Pinpoint the cell where the given text exists, returning its [x, y] midpoint coordinate. 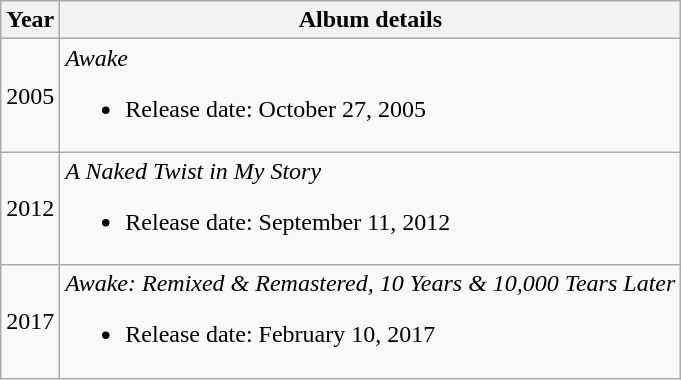
Year [30, 20]
2012 [30, 208]
2005 [30, 96]
Album details [370, 20]
A Naked Twist in My StoryRelease date: September 11, 2012 [370, 208]
Awake: Remixed & Remastered, 10 Years & 10,000 Tears LaterRelease date: February 10, 2017 [370, 322]
2017 [30, 322]
AwakeRelease date: October 27, 2005 [370, 96]
